Scan for the cell matching the given text and deliver its [X, Y] coordinate at center. 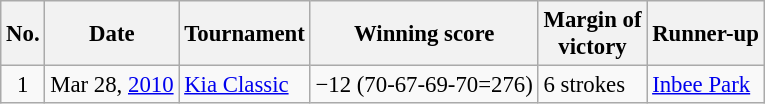
Winning score [424, 34]
No. [23, 34]
Tournament [244, 34]
Runner-up [706, 34]
6 strokes [592, 85]
Margin ofvictory [592, 34]
Inbee Park [706, 85]
Date [112, 34]
−12 (70-67-69-70=276) [424, 85]
Mar 28, 2010 [112, 85]
Kia Classic [244, 85]
1 [23, 85]
